Detect which cell encompasses the target text, then output its [x, y] center coordinate. 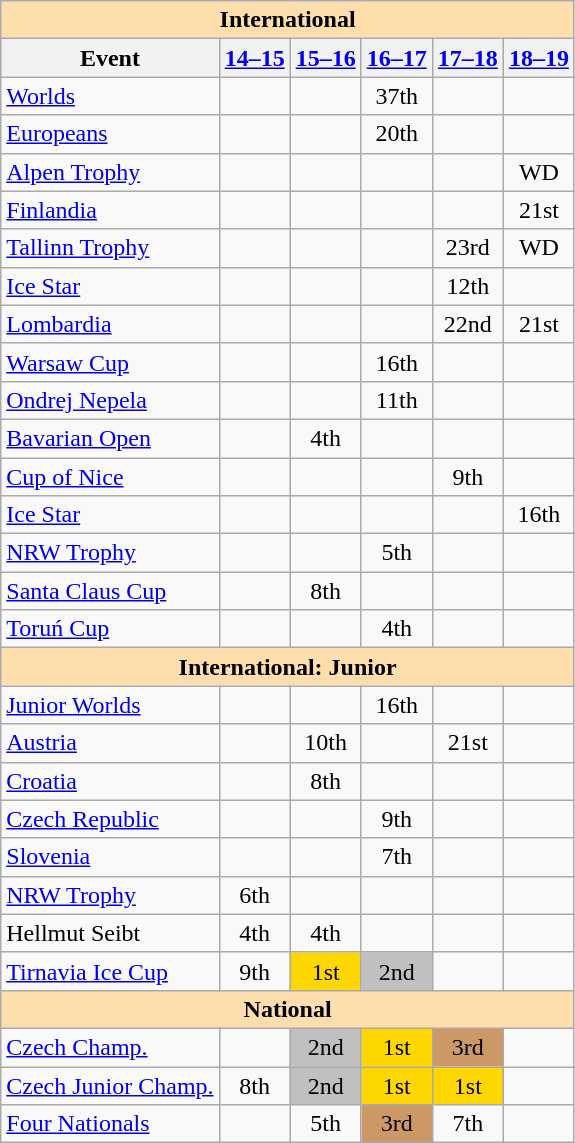
Event [110, 58]
Tirnavia Ice Cup [110, 971]
37th [396, 96]
Austria [110, 743]
Warsaw Cup [110, 362]
Hellmut Seibt [110, 933]
International: Junior [288, 667]
Worlds [110, 96]
Lombardia [110, 324]
Santa Claus Cup [110, 591]
Cup of Nice [110, 477]
16–17 [396, 58]
Four Nationals [110, 1124]
Finlandia [110, 210]
Toruń Cup [110, 629]
Alpen Trophy [110, 172]
10th [326, 743]
Tallinn Trophy [110, 248]
Bavarian Open [110, 438]
Slovenia [110, 857]
Czech Junior Champ. [110, 1085]
15–16 [326, 58]
Junior Worlds [110, 705]
22nd [468, 324]
National [288, 1009]
14–15 [254, 58]
6th [254, 895]
Croatia [110, 781]
Ondrej Nepela [110, 400]
Europeans [110, 134]
11th [396, 400]
International [288, 20]
18–19 [538, 58]
17–18 [468, 58]
12th [468, 286]
20th [396, 134]
Czech Champ. [110, 1047]
23rd [468, 248]
Czech Republic [110, 819]
